Locate the cell with the specified text and output its [X, Y] center coordinate. 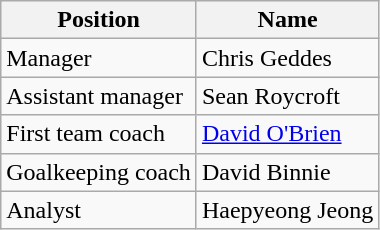
Haepyeong Jeong [287, 210]
Analyst [99, 210]
Name [287, 20]
Manager [99, 58]
Goalkeeping coach [99, 172]
David O'Brien [287, 134]
David Binnie [287, 172]
First team coach [99, 134]
Position [99, 20]
Sean Roycroft [287, 96]
Chris Geddes [287, 58]
Assistant manager [99, 96]
